Find where the given text appears and provide that cell's center as (x, y) coordinate. 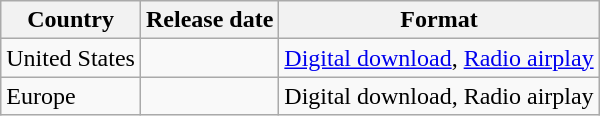
United States (71, 58)
Europe (71, 96)
Release date (209, 20)
Format (439, 20)
Country (71, 20)
